Determine the [x, y] coordinate at the center of the cell enclosing the given text.  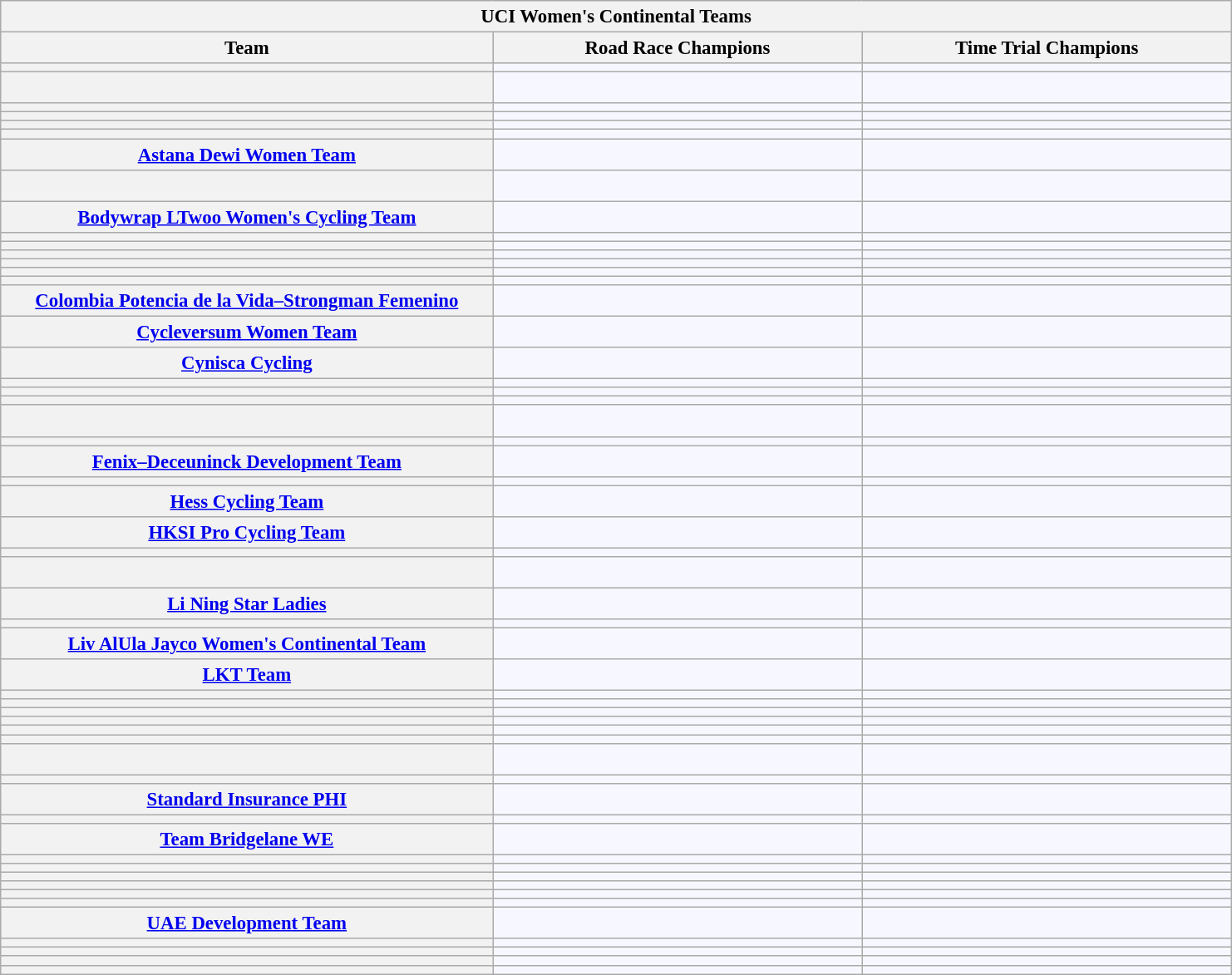
Standard Insurance PHI [247, 799]
Cycleversum Women Team [247, 332]
LKT Team [247, 675]
Cynisca Cycling [247, 363]
Bodywrap LTwoo Women's Cycling Team [247, 217]
Team Bridgelane WE [247, 840]
Road Race Champions [678, 48]
Time Trial Champions [1047, 48]
UCI Women's Continental Teams [616, 17]
UAE Development Team [247, 923]
HKSI Pro Cycling Team [247, 533]
Li Ning Star Ladies [247, 603]
Fenix–Deceuninck Development Team [247, 461]
Hess Cycling Team [247, 501]
Team [247, 48]
Astana Dewi Women Team [247, 155]
Liv AlUla Jayco Women's Continental Team [247, 644]
Colombia Potencia de la Vida–Strongman Femenino [247, 301]
